For the text-containing cell, return its midpoint in [X, Y] coordinate format. 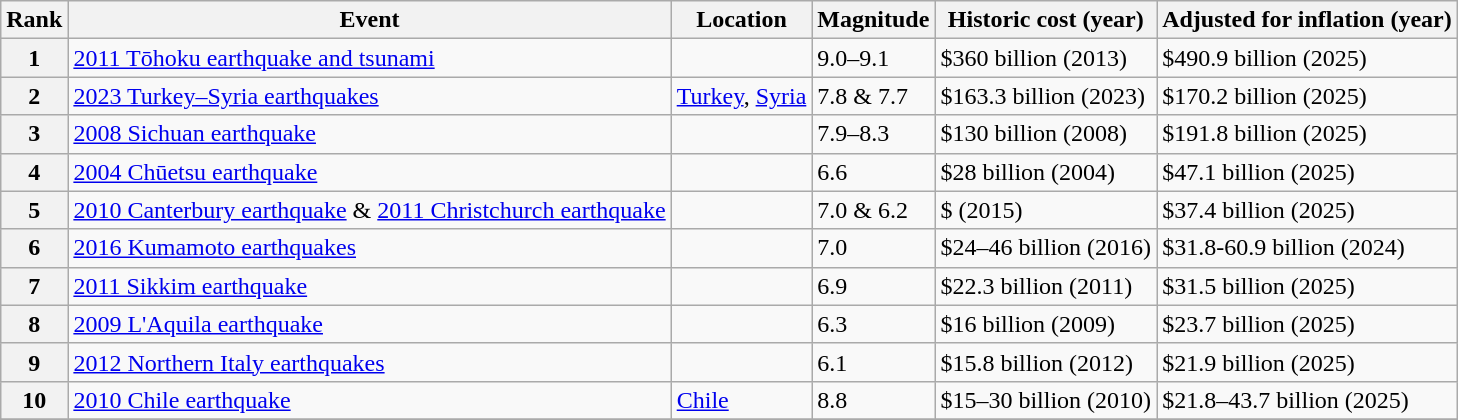
$21.8–43.7 billion (2025) [1308, 400]
$490.9 billion (2025) [1308, 58]
$15.8 billion (2012) [1046, 362]
$21.9 billion (2025) [1308, 362]
6 [34, 248]
2010 Canterbury earthquake & 2011 Christchurch earthquake [370, 210]
$163.3 billion (2023) [1046, 96]
2009 L'Aquila earthquake [370, 324]
6.6 [874, 172]
2008 Sichuan earthquake [370, 134]
8.8 [874, 400]
10 [34, 400]
$24–46 billion (2016) [1046, 248]
$31.8-60.9 billion (2024) [1308, 248]
2010 Chile earthquake [370, 400]
1 [34, 58]
Turkey, Syria [742, 96]
$47.1 billion (2025) [1308, 172]
6.3 [874, 324]
$15–30 billion (2010) [1046, 400]
$37.4 billion (2025) [1308, 210]
7.9–8.3 [874, 134]
7.8 & 7.7 [874, 96]
$28 billion (2004) [1046, 172]
2012 Northern Italy earthquakes [370, 362]
2011 Sikkim earthquake [370, 286]
$191.8 billion (2025) [1308, 134]
7.0 [874, 248]
2016 Kumamoto earthquakes [370, 248]
Chile [742, 400]
Location [742, 20]
Historic cost (year) [1046, 20]
Magnitude [874, 20]
$ (2015) [1046, 210]
$360 billion (2013) [1046, 58]
3 [34, 134]
2011 Tōhoku earthquake and tsunami [370, 58]
6.9 [874, 286]
5 [34, 210]
$31.5 billion (2025) [1308, 286]
4 [34, 172]
9 [34, 362]
6.1 [874, 362]
8 [34, 324]
Rank [34, 20]
2 [34, 96]
7.0 & 6.2 [874, 210]
2023 Turkey–Syria earthquakes [370, 96]
$22.3 billion (2011) [1046, 286]
$170.2 billion (2025) [1308, 96]
2004 Chūetsu earthquake [370, 172]
$23.7 billion (2025) [1308, 324]
7 [34, 286]
Adjusted for inflation (year) [1308, 20]
$130 billion (2008) [1046, 134]
$16 billion (2009) [1046, 324]
Event [370, 20]
9.0–9.1 [874, 58]
